Capture the cell that displays the provided text and extract its [x, y] central coordinate. 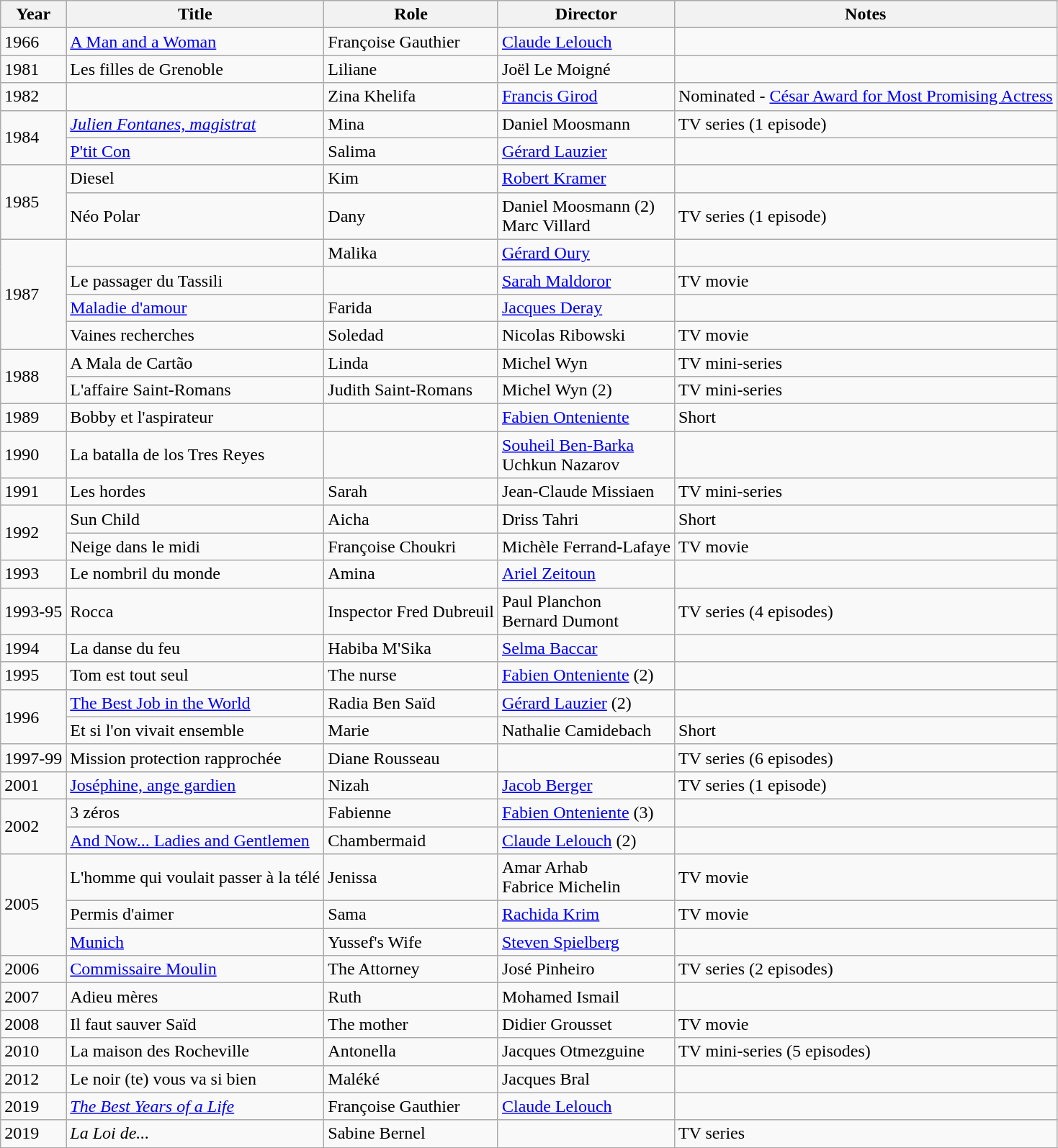
2002 [33, 826]
TV series (2 episodes) [866, 969]
Jenissa [411, 877]
Fabien Onteniente (3) [586, 812]
Julien Fontanes, magistrat [195, 124]
1993-95 [33, 611]
1984 [33, 138]
Mission protection rapprochée [195, 758]
Francis Girod [586, 97]
Daniel Moosmann (2)Marc Villard [586, 216]
TV series (4 episodes) [866, 611]
Year [33, 14]
And Now... Ladies and Gentlemen [195, 840]
1985 [33, 202]
1997-99 [33, 758]
Jacques Otmezguine [586, 1051]
Driss Tahri [586, 519]
Dany [411, 216]
Paul PlanchonBernard Dumont [586, 611]
Radia Ben Saïd [411, 703]
Nominated - César Award for Most Promising Actress [866, 97]
Notes [866, 14]
Yussef's Wife [411, 942]
1987 [33, 294]
Nathalie Camidebach [586, 730]
Michèle Ferrand-Lafaye [586, 547]
Gérard Lauzier (2) [586, 703]
Jacob Berger [586, 785]
La danse du feu [195, 648]
The nurse [411, 676]
Liliane [411, 69]
Role [411, 14]
Gérard Lauzier [586, 151]
Ariel Zeitoun [586, 574]
Et si l'on vivait ensemble [195, 730]
Amar ArhabFabrice Michelin [586, 877]
1996 [33, 717]
Gérard Oury [586, 253]
Salima [411, 151]
Sarah [411, 492]
Françoise Choukri [411, 547]
Le passager du Tassili [195, 280]
Jacques Deray [586, 308]
José Pinheiro [586, 969]
1992 [33, 533]
Diesel [195, 179]
A Man and a Woman [195, 42]
1966 [33, 42]
Commissaire Moulin [195, 969]
Sun Child [195, 519]
Steven Spielberg [586, 942]
Claude Lelouch (2) [586, 840]
La batalla de los Tres Reyes [195, 455]
Les filles de Grenoble [195, 69]
Jacques Bral [586, 1079]
1994 [33, 648]
Sama [411, 915]
Il faut sauver Saïd [195, 1024]
TV mini-series (5 episodes) [866, 1051]
Permis d'aimer [195, 915]
Rachida Krim [586, 915]
La maison des Rocheville [195, 1051]
2005 [33, 905]
Michel Wyn [586, 362]
Aicha [411, 519]
TV series [866, 1134]
Maladie d'amour [195, 308]
Soledad [411, 335]
Director [586, 14]
1989 [33, 418]
Neige dans le midi [195, 547]
The Attorney [411, 969]
1988 [33, 376]
Nicolas Ribowski [586, 335]
1991 [33, 492]
Vaines recherches [195, 335]
Chambermaid [411, 840]
Souheil Ben-BarkaUchkun Nazarov [586, 455]
Le nombril du monde [195, 574]
2001 [33, 785]
Néo Polar [195, 216]
1990 [33, 455]
Mohamed Ismail [586, 997]
Mina [411, 124]
Farida [411, 308]
1995 [33, 676]
TV series (6 episodes) [866, 758]
Maléké [411, 1079]
Michel Wyn (2) [586, 390]
Nizah [411, 785]
2010 [33, 1051]
Fabien Onteniente [586, 418]
Kim [411, 179]
2007 [33, 997]
Title [195, 14]
Habiba M'Sika [411, 648]
Diane Rousseau [411, 758]
Sarah Maldoror [586, 280]
The Best Years of a Life [195, 1106]
Antonella [411, 1051]
1981 [33, 69]
Daniel Moosmann [586, 124]
Selma Baccar [586, 648]
P'tit Con [195, 151]
Jean-Claude Missiaen [586, 492]
Linda [411, 362]
1982 [33, 97]
Zina Khelifa [411, 97]
The Best Job in the World [195, 703]
Rocca [195, 611]
2006 [33, 969]
La Loi de... [195, 1134]
Fabien Onteniente (2) [586, 676]
L'affaire Saint-Romans [195, 390]
Munich [195, 942]
Judith Saint-Romans [411, 390]
2008 [33, 1024]
Malika [411, 253]
Robert Kramer [586, 179]
Adieu mères [195, 997]
Les hordes [195, 492]
Fabienne [411, 812]
Amina [411, 574]
Joséphine, ange gardien [195, 785]
Sabine Bernel [411, 1134]
2012 [33, 1079]
Le noir (te) vous va si bien [195, 1079]
The mother [411, 1024]
3 zéros [195, 812]
Ruth [411, 997]
Inspector Fred Dubreuil [411, 611]
Didier Grousset [586, 1024]
1993 [33, 574]
Bobby et l'aspirateur [195, 418]
L'homme qui voulait passer à la télé [195, 877]
A Mala de Cartão [195, 362]
Tom est tout seul [195, 676]
Joël Le Moigné [586, 69]
Marie [411, 730]
